Find where the given text appears and provide that cell's center as [x, y] coordinate. 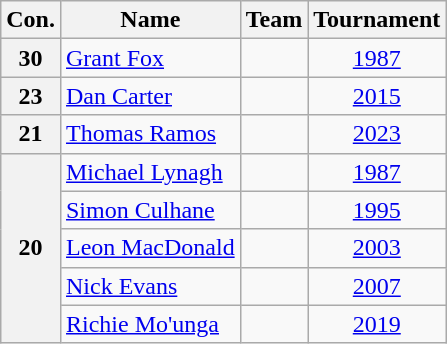
Nick Evans [150, 286]
2003 [377, 248]
2019 [377, 324]
2015 [377, 96]
Richie Mo'unga [150, 324]
Name [150, 20]
Leon MacDonald [150, 248]
2007 [377, 286]
Thomas Ramos [150, 134]
Simon Culhane [150, 210]
Team [274, 20]
21 [31, 134]
Michael Lynagh [150, 172]
2023 [377, 134]
1995 [377, 210]
Tournament [377, 20]
23 [31, 96]
Grant Fox [150, 58]
Dan Carter [150, 96]
20 [31, 248]
Con. [31, 20]
30 [31, 58]
